Capture the cell that displays the provided text and extract its [X, Y] central coordinate. 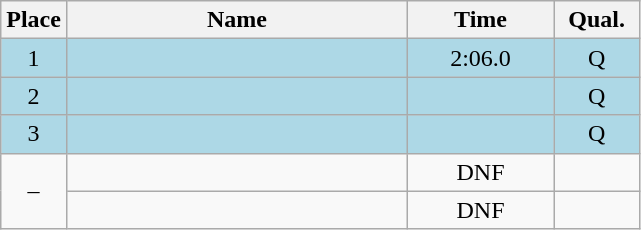
1 [34, 58]
Name [236, 20]
3 [34, 134]
– [34, 191]
2 [34, 96]
Qual. [597, 20]
Time [481, 20]
2:06.0 [481, 58]
Place [34, 20]
